From the cell containing the given text, extract its center point as [X, Y] coordinate. 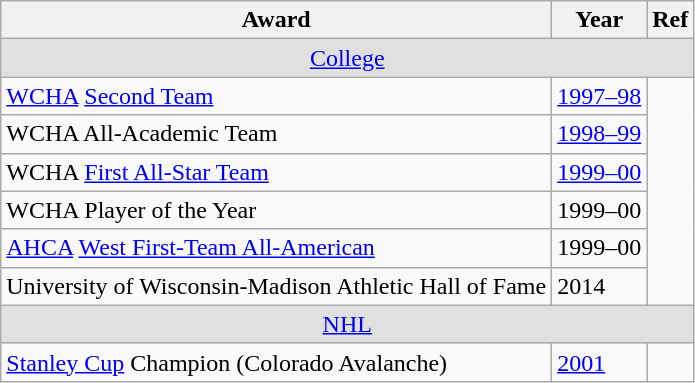
2014 [600, 286]
Award [276, 20]
1997–98 [600, 96]
College [348, 58]
Year [600, 20]
University of Wisconsin-Madison Athletic Hall of Fame [276, 286]
1998–99 [600, 134]
WCHA Player of the Year [276, 210]
WCHA First All-Star Team [276, 172]
Ref [670, 20]
WCHA All-Academic Team [276, 134]
2001 [600, 362]
WCHA Second Team [276, 96]
Stanley Cup Champion (Colorado Avalanche) [276, 362]
AHCA West First-Team All-American [276, 248]
NHL [348, 324]
